Return the (X, Y) coordinate for the center point of the cell that contains the specified text.  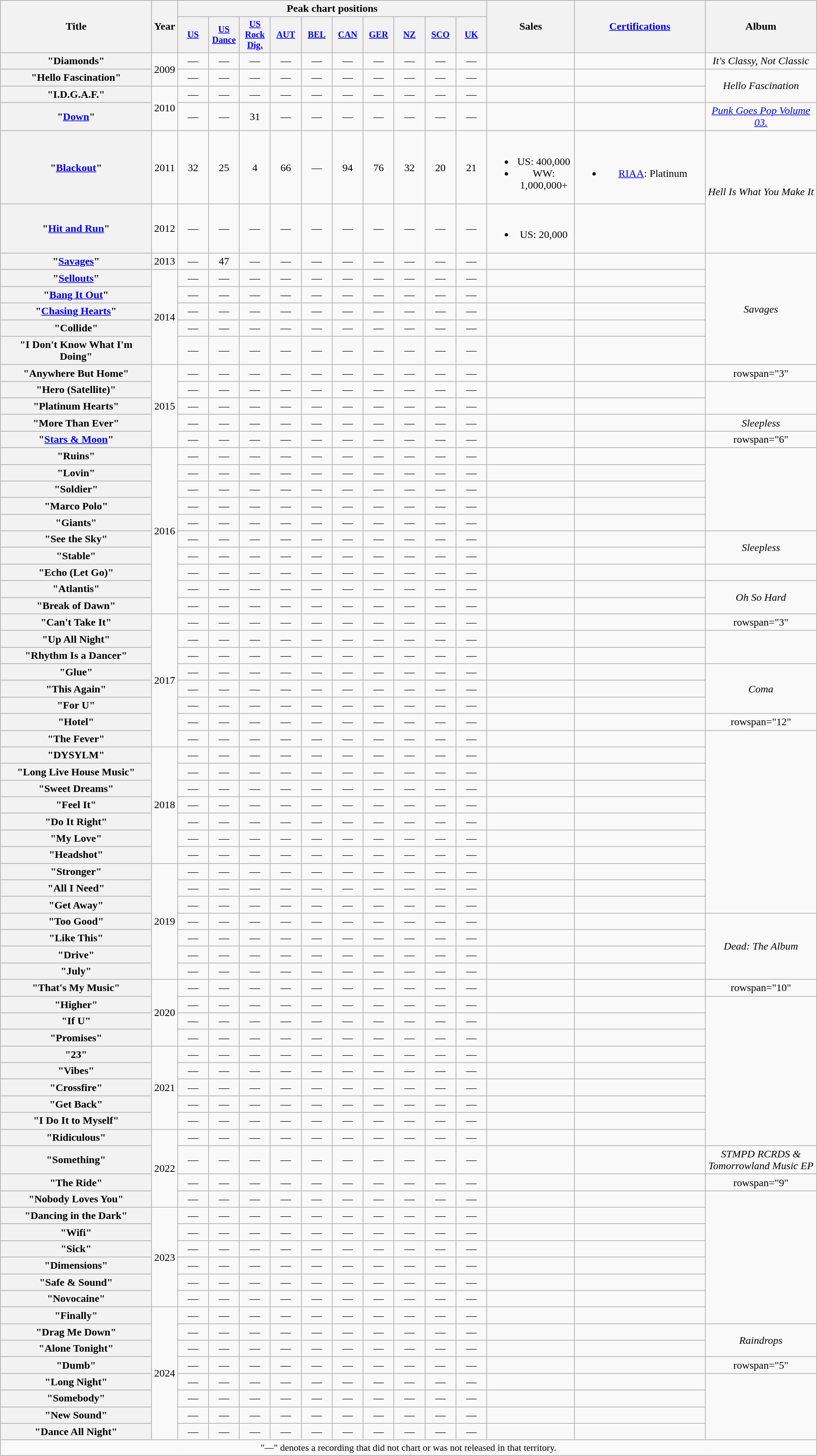
"Ruins" (76, 456)
Sales (531, 27)
"Sick" (76, 1249)
"Up All Night" (76, 639)
Dead: The Album (761, 946)
"Get Away" (76, 905)
"Anywhere But Home" (76, 373)
"The Fever" (76, 739)
"Sellouts" (76, 278)
"Collide" (76, 328)
Title (76, 27)
2015 (165, 406)
2019 (165, 921)
"Dance All Night" (76, 1432)
US: 20,000 (531, 229)
20 (441, 168)
SCO (441, 35)
"Rhythm Is a Dancer" (76, 655)
"—" denotes a recording that did not chart or was not released in that territory. (408, 1448)
STMPD RCRDS & Tomorrowland Music EP (761, 1160)
rowspan="9" (761, 1182)
Hello Fascination (761, 86)
"Promises" (76, 1038)
rowspan="5" (761, 1365)
"Finally" (76, 1315)
"Hero (Satellite)" (76, 389)
"Get Back" (76, 1104)
"Marco Polo" (76, 506)
"Feel It" (76, 805)
"Chasing Hearts" (76, 311)
2010 (165, 108)
"Platinum Hearts" (76, 406)
"Wifi" (76, 1232)
"If U" (76, 1021)
"Blackout" (76, 168)
"I.D.G.A.F." (76, 94)
25 (224, 168)
"Somebody" (76, 1398)
"Dimensions" (76, 1266)
"Something" (76, 1160)
"Bang It Out" (76, 295)
"Echo (Let Go)" (76, 572)
2011 (165, 168)
"Higher" (76, 1005)
US (193, 35)
"Headshot" (76, 855)
"Sweet Dreams" (76, 788)
66 (285, 168)
2013 (165, 262)
Raindrops (761, 1340)
It's Classy, Not Classic (761, 61)
2012 (165, 229)
rowspan="12" (761, 722)
"23" (76, 1054)
2023 (165, 1257)
2017 (165, 680)
CAN (347, 35)
2020 (165, 1013)
UK (471, 35)
47 (224, 262)
Savages (761, 309)
"Hotel" (76, 722)
Oh So Hard (761, 597)
"This Again" (76, 688)
"Safe & Sound" (76, 1282)
"Can't Take It" (76, 622)
"Alone Tonight" (76, 1349)
"Do It Right" (76, 822)
2016 (165, 531)
4 (255, 168)
2018 (165, 805)
"Drive" (76, 954)
"Hello Fascination" (76, 78)
21 (471, 168)
"Stronger" (76, 871)
"I Don't Know What I'm Doing" (76, 350)
"I Do It to Myself" (76, 1121)
"Hit and Run" (76, 229)
USDance (224, 35)
2014 (165, 317)
"DYSYLM" (76, 755)
"Soldier" (76, 489)
"July" (76, 971)
"More Than Ever" (76, 423)
"Vibes" (76, 1071)
"Glue" (76, 672)
"Dancing in the Dark" (76, 1215)
76 (379, 168)
USRock Dig. (255, 35)
Album (761, 27)
Certifications (640, 27)
"Novocaine" (76, 1299)
"My Love" (76, 838)
"That's My Music" (76, 988)
"Too Good" (76, 921)
"Savages" (76, 262)
Year (165, 27)
31 (255, 117)
"Crossfire" (76, 1088)
"The Ride" (76, 1182)
"Diamonds" (76, 61)
"For U" (76, 705)
"Lovin" (76, 473)
GER (379, 35)
BEL (317, 35)
"Ridiculous" (76, 1137)
"Stable" (76, 556)
rowspan="6" (761, 439)
rowspan="10" (761, 988)
2021 (165, 1088)
2009 (165, 69)
"Dumb" (76, 1365)
"Atlantis" (76, 589)
"All I Need" (76, 888)
"Like This" (76, 938)
"Down" (76, 117)
"Giants" (76, 523)
AUT (285, 35)
"Drag Me Down" (76, 1332)
US: 400,000WW: 1,000,000+ (531, 168)
"Long Live House Music" (76, 772)
2024 (165, 1373)
Peak chart positions (333, 9)
2022 (165, 1168)
"See the Sky" (76, 539)
Coma (761, 688)
94 (347, 168)
Hell Is What You Make It (761, 192)
"Break of Dawn" (76, 606)
Punk Goes Pop Volume 03. (761, 117)
"Long Night" (76, 1382)
RIAA: Platinum (640, 168)
"Nobody Loves You" (76, 1199)
"New Sound" (76, 1415)
"Stars & Moon" (76, 439)
NZ (409, 35)
